Capture the cell that displays the provided text and extract its (X, Y) central coordinate. 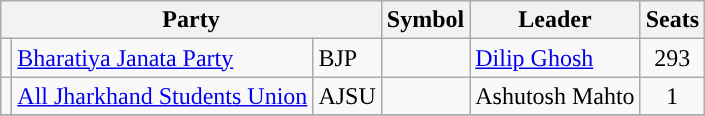
AJSU (347, 96)
1 (672, 96)
293 (672, 58)
Bharatiya Janata Party (162, 58)
Symbol (425, 20)
BJP (347, 58)
Ashutosh Mahto (555, 96)
Seats (672, 20)
Leader (555, 20)
Party (192, 20)
All Jharkhand Students Union (162, 96)
Dilip Ghosh (555, 58)
